For the text-containing cell, return its midpoint in [X, Y] coordinate format. 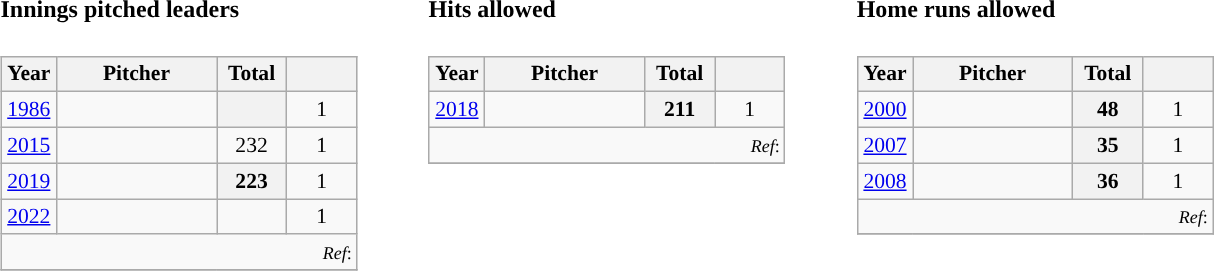
232 [251, 145]
2018 [456, 110]
2008 [884, 181]
223 [251, 181]
2019 [28, 181]
48 [1108, 110]
2000 [884, 110]
35 [1108, 145]
211 [680, 110]
1986 [28, 110]
2015 [28, 145]
36 [1108, 181]
2007 [884, 145]
2022 [28, 217]
